For the text-containing cell, return its midpoint in (X, Y) coordinate format. 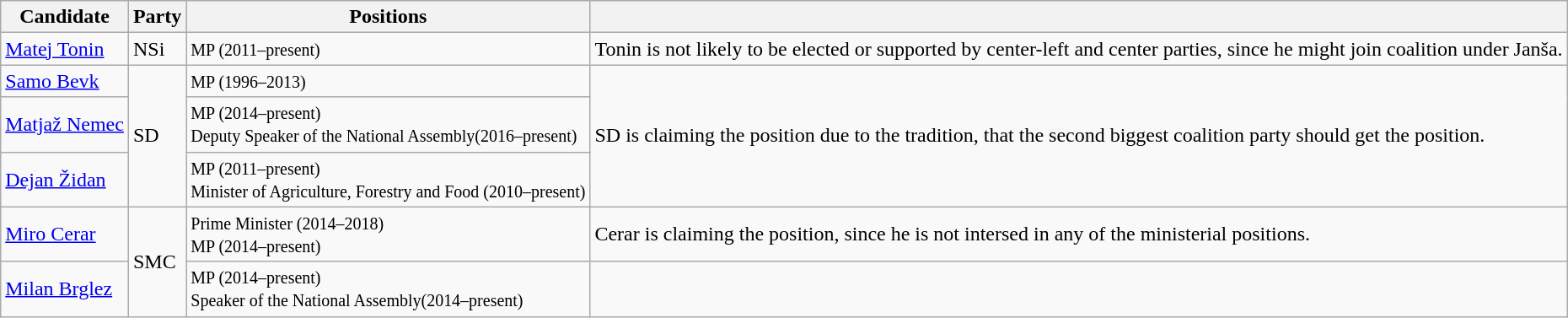
Positions (388, 17)
MP (2011–present) (388, 49)
MP (2011–present)Minister of Agriculture, Forestry and Food (2010–present) (388, 179)
Milan Brglez (65, 288)
Cerar is claiming the position, since he is not intersed in any of the ministerial positions. (1079, 234)
MP (2014–present)Deputy Speaker of the National Assembly(2016–present) (388, 125)
SD (157, 136)
NSi (157, 49)
Dejan Židan (65, 179)
Party (157, 17)
MP (1996–2013) (388, 81)
Matej Tonin (65, 49)
Samo Bevk (65, 81)
SD is claiming the position due to the tradition, that the second biggest coalition party should get the position. (1079, 136)
Miro Cerar (65, 234)
Prime Minister (2014–2018)MP (2014–present) (388, 234)
Tonin is not likely to be elected or supported by center-left and center parties, since he might join coalition under Janša. (1079, 49)
Candidate (65, 17)
SMC (157, 261)
Matjaž Nemec (65, 125)
MP (2014–present)Speaker of the National Assembly(2014–present) (388, 288)
